Find where the given text appears and provide that cell's center as [x, y] coordinate. 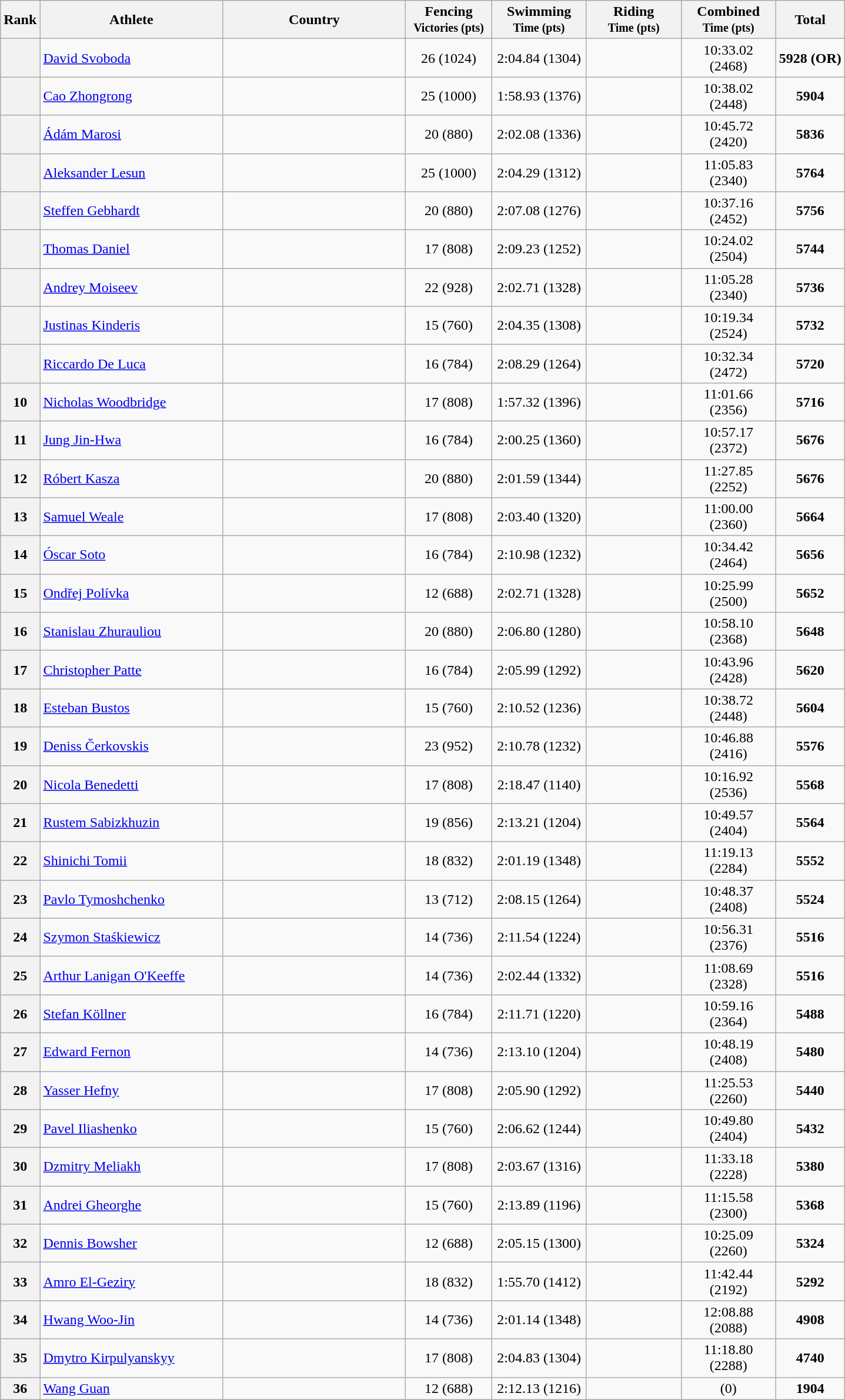
10:45.72 (2420) [728, 134]
10:24.02 (2504) [728, 249]
29 [20, 1128]
32 [20, 1244]
2:06.80 (1280) [539, 631]
25 [20, 976]
11:00.00 (2360) [728, 517]
19 (856) [449, 823]
10:25.09 (2260) [728, 1244]
Stefan Köllner [132, 1013]
5904 [810, 96]
13 [20, 517]
10:32.34 (2472) [728, 363]
10:48.37 (2408) [728, 899]
Ádám Marosi [132, 134]
1:58.93 (1376) [539, 96]
Jung Jin-Hwa [132, 440]
Dmytro Kirpulyanskyy [132, 1358]
11:42.44 (2192) [728, 1281]
5736 [810, 287]
2:10.52 (1236) [539, 708]
Nicola Benedetti [132, 784]
Dennis Bowsher [132, 1244]
2:11.54 (1224) [539, 937]
34 [20, 1320]
20 [20, 784]
28 [20, 1090]
5324 [810, 1244]
10:48.19 (2408) [728, 1052]
2:13.10 (1204) [539, 1052]
10:57.17 (2372) [728, 440]
2:07.08 (1276) [539, 210]
Stanislau Zhurauliou [132, 631]
5432 [810, 1128]
5764 [810, 173]
2:02.08 (1336) [539, 134]
5604 [810, 708]
CombinedTime (pts) [728, 20]
2:01.59 (1344) [539, 478]
2:12.13 (1216) [539, 1388]
Cao Zhongrong [132, 96]
4908 [810, 1320]
11 [20, 440]
10:16.92 (2536) [728, 784]
10:34.42 (2464) [728, 555]
Riding Time (pts) [634, 20]
Deniss Čerkovskis [132, 746]
10:49.57 (2404) [728, 823]
Yasser Hefny [132, 1090]
2:01.19 (1348) [539, 860]
5480 [810, 1052]
Fencing Victories (pts) [449, 20]
2:05.90 (1292) [539, 1090]
10:49.80 (2404) [728, 1128]
22 (928) [449, 287]
Country [314, 20]
5836 [810, 134]
5928 (OR) [810, 58]
14 [20, 555]
11:01.66 (2356) [728, 402]
Pavel Iliashenko [132, 1128]
Christopher Patte [132, 670]
Pavlo Tymoshchenko [132, 899]
35 [20, 1358]
10:38.02 (2448) [728, 96]
27 [20, 1052]
1:55.70 (1412) [539, 1281]
2:05.15 (1300) [539, 1244]
Athlete [132, 20]
5620 [810, 670]
Rank [20, 20]
2:01.14 (1348) [539, 1320]
Total [810, 20]
19 [20, 746]
2:00.25 (1360) [539, 440]
10:37.16 (2452) [728, 210]
Andrey Moiseev [132, 287]
15 [20, 594]
17 [20, 670]
Szymon Staśkiewicz [132, 937]
31 [20, 1205]
(0) [728, 1388]
2:06.62 (1244) [539, 1128]
Esteban Bustos [132, 708]
26 [20, 1013]
2:04.29 (1312) [539, 173]
2:04.83 (1304) [539, 1358]
5664 [810, 517]
5732 [810, 326]
Hwang Woo-Jin [132, 1320]
11:05.83 (2340) [728, 173]
Steffen Gebhardt [132, 210]
Dzmitry Meliakh [132, 1167]
David Svoboda [132, 58]
5648 [810, 631]
10:38.72 (2448) [728, 708]
1904 [810, 1388]
26 (1024) [449, 58]
10:56.31 (2376) [728, 937]
Amro El-Geziry [132, 1281]
1:57.32 (1396) [539, 402]
Andrei Gheorghe [132, 1205]
5380 [810, 1167]
2:03.67 (1316) [539, 1167]
11:33.18 (2228) [728, 1167]
2:03.40 (1320) [539, 517]
10:43.96 (2428) [728, 670]
Rustem Sabizkhuzin [132, 823]
2:18.47 (1140) [539, 784]
18 [20, 708]
4740 [810, 1358]
5716 [810, 402]
Nicholas Woodbridge [132, 402]
10:46.88 (2416) [728, 746]
11:08.69 (2328) [728, 976]
24 [20, 937]
10:25.99 (2500) [728, 594]
5488 [810, 1013]
11:19.13 (2284) [728, 860]
Wang Guan [132, 1388]
5576 [810, 746]
2:02.44 (1332) [539, 976]
5756 [810, 210]
11:05.28 (2340) [728, 287]
5656 [810, 555]
12:08.88 (2088) [728, 1320]
11:15.58 (2300) [728, 1205]
5552 [810, 860]
Justinas Kinderis [132, 326]
21 [20, 823]
5564 [810, 823]
Edward Fernon [132, 1052]
2:04.84 (1304) [539, 58]
2:08.29 (1264) [539, 363]
2:13.89 (1196) [539, 1205]
36 [20, 1388]
11:27.85 (2252) [728, 478]
Róbert Kasza [132, 478]
23 [20, 899]
2:13.21 (1204) [539, 823]
Samuel Weale [132, 517]
2:04.35 (1308) [539, 326]
10:33.02 (2468) [728, 58]
Aleksander Lesun [132, 173]
Riccardo De Luca [132, 363]
5292 [810, 1281]
5720 [810, 363]
2:10.78 (1232) [539, 746]
13 (712) [449, 899]
10:19.34 (2524) [728, 326]
5524 [810, 899]
10 [20, 402]
16 [20, 631]
Arthur Lanigan O'Keeffe [132, 976]
12 [20, 478]
Shinichi Tomii [132, 860]
5744 [810, 249]
Swimming Time (pts) [539, 20]
11:18.80 (2288) [728, 1358]
23 (952) [449, 746]
2:05.99 (1292) [539, 670]
2:10.98 (1232) [539, 555]
2:11.71 (1220) [539, 1013]
11:25.53 (2260) [728, 1090]
2:09.23 (1252) [539, 249]
2:08.15 (1264) [539, 899]
10:58.10 (2368) [728, 631]
5568 [810, 784]
22 [20, 860]
5440 [810, 1090]
5652 [810, 594]
Ondřej Polívka [132, 594]
Thomas Daniel [132, 249]
30 [20, 1167]
33 [20, 1281]
5368 [810, 1205]
Óscar Soto [132, 555]
10:59.16 (2364) [728, 1013]
